Return [x, y] of the center of cell containing provided text 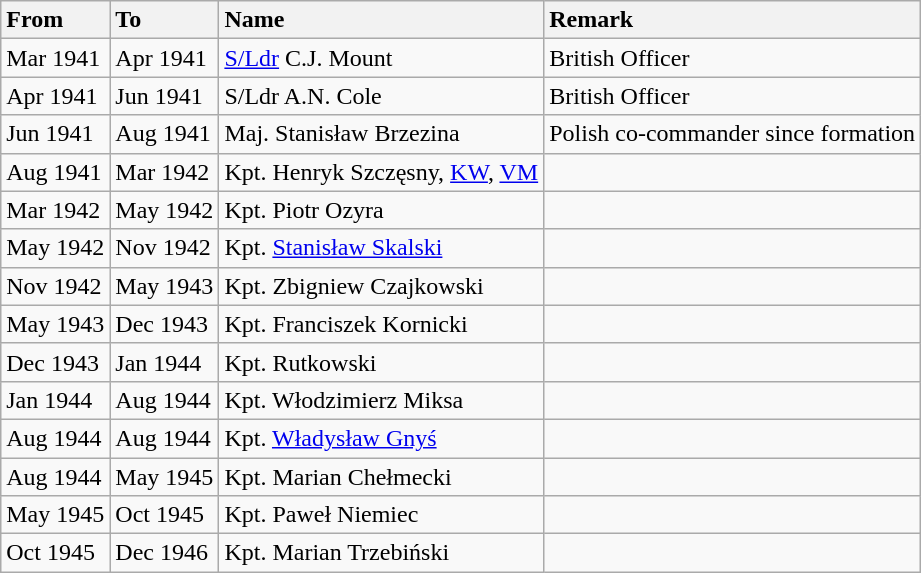
To [164, 20]
Kpt. Rutkowski [382, 362]
Kpt. Marian Chełmecki [382, 477]
Kpt. Władysław Gnyś [382, 438]
Kpt. Franciszek Kornicki [382, 324]
Kpt. Henryk Szczęsny, KW, VM [382, 172]
Dec 1946 [164, 553]
Kpt. Włodzimierz Miksa [382, 400]
Polish co-commander since formation [732, 134]
S/Ldr C.J. Mount [382, 58]
Kpt. Paweł Niemiec [382, 515]
Remark [732, 20]
S/Ldr A.N. Cole [382, 96]
Kpt. Zbigniew Czajkowski [382, 286]
Kpt. Marian Trzebiński [382, 553]
Kpt. Piotr Ozyra [382, 210]
Mar 1941 [56, 58]
Kpt. Stanisław Skalski [382, 248]
Maj. Stanisław Brzezina [382, 134]
From [56, 20]
Name [382, 20]
